Provide the (x, y) coordinate of the cell's center where the given text is located.  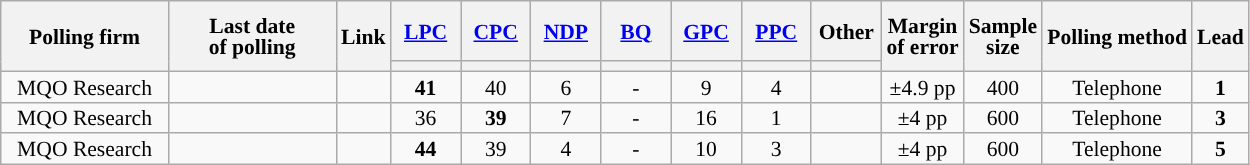
Polling method (1117, 36)
CPC (496, 31)
40 (496, 86)
PPC (776, 31)
9 (706, 86)
Polling firm (85, 36)
±4.9 pp (922, 86)
6 (566, 86)
GPC (706, 31)
36 (426, 118)
Last dateof polling (252, 36)
Lead (1220, 36)
Samplesize (1003, 36)
44 (426, 150)
16 (706, 118)
10 (706, 150)
LPC (426, 31)
7 (566, 118)
Link (364, 36)
400 (1003, 86)
BQ (636, 31)
5 (1220, 150)
Marginof error (922, 36)
Other (846, 31)
41 (426, 86)
NDP (566, 31)
